Search for the cell housing the specified text and yield its (X, Y) center coordinate. 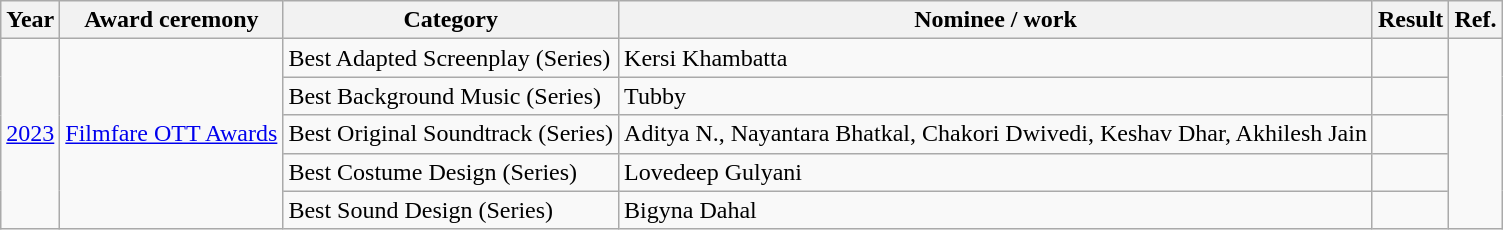
Best Background Music (Series) (451, 96)
Best Costume Design (Series) (451, 172)
Ref. (1476, 20)
Filmfare OTT Awards (172, 134)
Tubby (996, 96)
Aditya N., Nayantara Bhatkal, Chakori Dwivedi, Keshav Dhar, Akhilesh Jain (996, 134)
Year (30, 20)
Kersi Khambatta (996, 58)
Best Adapted Screenplay (Series) (451, 58)
Result (1410, 20)
Best Sound Design (Series) (451, 210)
Category (451, 20)
Lovedeep Gulyani (996, 172)
Award ceremony (172, 20)
2023 (30, 134)
Nominee / work (996, 20)
Best Original Soundtrack (Series) (451, 134)
Bigyna Dahal (996, 210)
